Output the (x, y) coordinate of the center of the cell containing the given text.  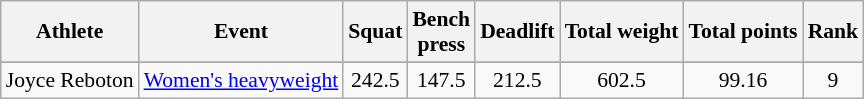
99.16 (742, 80)
Squat (375, 32)
212.5 (517, 80)
Rank (834, 32)
602.5 (622, 80)
Total points (742, 32)
Deadlift (517, 32)
242.5 (375, 80)
Total weight (622, 32)
Athlete (70, 32)
Benchpress (441, 32)
Event (242, 32)
Women's heavyweight (242, 80)
147.5 (441, 80)
Joyce Reboton (70, 80)
9 (834, 80)
